Pinpoint the cell where the given text exists, returning its (x, y) midpoint coordinate. 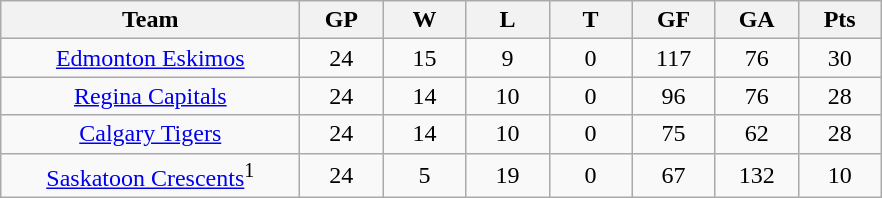
67 (674, 176)
132 (756, 176)
Edmonton Eskimos (150, 58)
GA (756, 20)
GP (342, 20)
5 (424, 176)
GF (674, 20)
Team (150, 20)
W (424, 20)
L (508, 20)
96 (674, 96)
15 (424, 58)
T (590, 20)
62 (756, 134)
75 (674, 134)
Calgary Tigers (150, 134)
Pts (840, 20)
30 (840, 58)
19 (508, 176)
117 (674, 58)
9 (508, 58)
Regina Capitals (150, 96)
Saskatoon Crescents1 (150, 176)
